Pinpoint the cell where the given text exists, returning its [X, Y] midpoint coordinate. 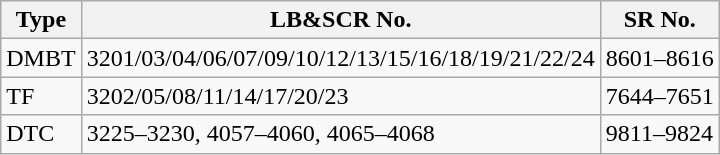
Type [41, 20]
SR No. [660, 20]
TF [41, 96]
DTC [41, 134]
9811–9824 [660, 134]
7644–7651 [660, 96]
8601–8616 [660, 58]
DMBT [41, 58]
3201/03/04/06/07/09/10/12/13/15/16/18/19/21/22/24 [340, 58]
LB&SCR No. [340, 20]
3202/05/08/11/14/17/20/23 [340, 96]
3225–3230, 4057–4060, 4065–4068 [340, 134]
